Capture the cell that displays the provided text and extract its (x, y) central coordinate. 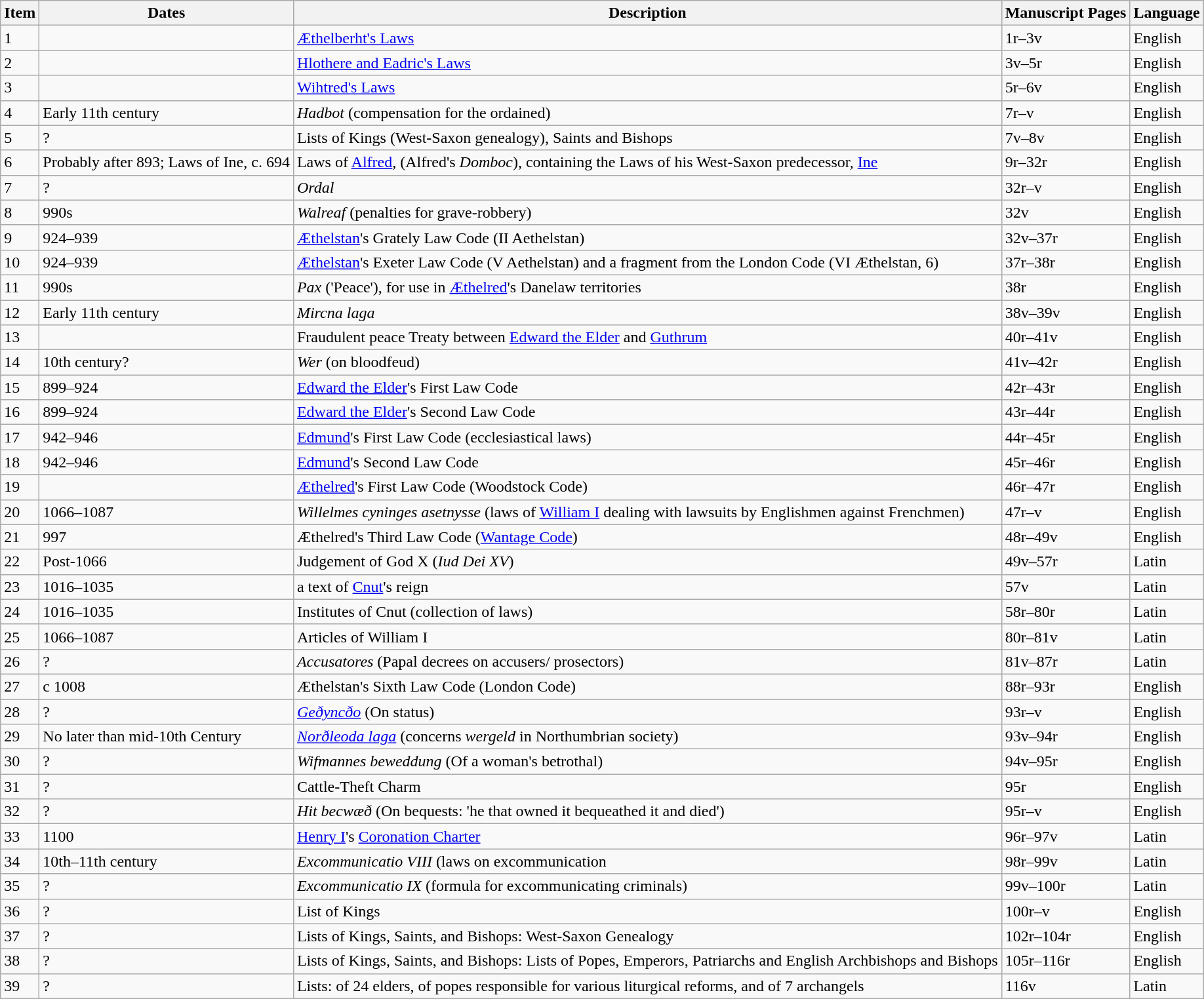
Ordal (647, 187)
37 (20, 936)
32r–v (1066, 187)
Henry I's Coronation Charter (647, 836)
7r–v (1066, 113)
6 (20, 163)
12 (20, 313)
Æthelstan's Sixth Law Code (London Code) (647, 686)
93v–94r (1066, 737)
96r–97v (1066, 836)
16 (20, 412)
5r–6v (1066, 88)
7 (20, 187)
33 (20, 836)
80r–81v (1066, 637)
Institutes of Cnut (collection of laws) (647, 612)
43r–44r (1066, 412)
Norðleoda laga (concerns wergeld in Northumbrian society) (647, 737)
5 (20, 138)
Walreaf (penalties for grave-robbery) (647, 212)
100r–v (1066, 911)
10th–11th century (167, 861)
32v–37r (1066, 237)
20 (20, 512)
Edmund's Second Law Code (647, 462)
2 (20, 63)
34 (20, 861)
1r–3v (1066, 38)
Post-1066 (167, 562)
Probably after 893; Laws of Ine, c. 694 (167, 163)
9 (20, 237)
81v–87r (1066, 661)
Æthelstan's Grately Law Code (II Aethelstan) (647, 237)
42r–43r (1066, 387)
58r–80r (1066, 612)
Wer (on bloodfeud) (647, 362)
8 (20, 212)
Æthelred's Third Law Code (Wantage Code) (647, 537)
Manuscript Pages (1066, 13)
9r–32r (1066, 163)
15 (20, 387)
38v–39v (1066, 313)
Laws of Alfred, (Alfred's Domboc), containing the Laws of his West-Saxon predecessor, Ine (647, 163)
Item (20, 13)
26 (20, 661)
Wifmannes beweddung (Of a woman's betrothal) (647, 762)
49v–57r (1066, 562)
98r–99v (1066, 861)
Willelmes cyninges asetnysse (laws of William I dealing with lawsuits by Englishmen against Frenchmen) (647, 512)
11 (20, 287)
Lists: of 24 elders, of popes responsible for various liturgical reforms, and of 7 archangels (647, 986)
23 (20, 587)
17 (20, 437)
Lists of Kings (West-Saxon genealogy), Saints and Bishops (647, 138)
37r–38r (1066, 262)
10 (20, 262)
Judgement of God X (Iud Dei XV) (647, 562)
105r–116r (1066, 961)
32 (20, 812)
46r–47r (1066, 487)
3v–5r (1066, 63)
Excommunicatio IX (formula for excommunicating criminals) (647, 886)
29 (20, 737)
a text of Cnut's reign (647, 587)
19 (20, 487)
Hlothere and Eadric's Laws (647, 63)
Fraudulent peace Treaty between Edward the Elder and Guthrum (647, 338)
93r–v (1066, 711)
41v–42r (1066, 362)
7v–8v (1066, 138)
95r (1066, 787)
Æthelberht's Laws (647, 38)
4 (20, 113)
102r–104r (1066, 936)
45r–46r (1066, 462)
35 (20, 886)
88r–93r (1066, 686)
Lists of Kings, Saints, and Bishops: Lists of Popes, Emperors, Patriarchs and English Archbishops and Bishops (647, 961)
Accusatores (Papal decrees on accusers/ prosectors) (647, 661)
14 (20, 362)
47r–v (1066, 512)
Excommunicatio VIII (laws on excommunication (647, 861)
Hit becwæð (On bequests: 'he that owned it bequeathed it and died') (647, 812)
Edward the Elder's First Law Code (647, 387)
30 (20, 762)
57v (1066, 587)
Dates (167, 13)
Hadbot (compensation for the ordained) (647, 113)
10th century? (167, 362)
18 (20, 462)
Lists of Kings, Saints, and Bishops: West-Saxon Genealogy (647, 936)
Wihtred's Laws (647, 88)
32v (1066, 212)
116v (1066, 986)
1 (20, 38)
3 (20, 88)
44r–45r (1066, 437)
28 (20, 711)
48r–49v (1066, 537)
40r–41v (1066, 338)
Articles of William I (647, 637)
99v–100r (1066, 886)
c 1008 (167, 686)
Edmund's First Law Code (ecclesiastical laws) (647, 437)
997 (167, 537)
24 (20, 612)
Æthelstan's Exeter Law Code (V Aethelstan) and a fragment from the London Code (VI Æthelstan, 6) (647, 262)
No later than mid-10th Century (167, 737)
Description (647, 13)
94v–95r (1066, 762)
95r–v (1066, 812)
22 (20, 562)
Pax ('Peace'), for use in Æthelred's Danelaw territories (647, 287)
Cattle-Theft Charm (647, 787)
13 (20, 338)
Geðyncðo (On status) (647, 711)
List of Kings (647, 911)
31 (20, 787)
21 (20, 537)
Mircna laga (647, 313)
38 (20, 961)
Æthelred's First Law Code (Woodstock Code) (647, 487)
27 (20, 686)
36 (20, 911)
1100 (167, 836)
Edward the Elder's Second Law Code (647, 412)
25 (20, 637)
Language (1167, 13)
39 (20, 986)
38r (1066, 287)
